For the text-containing cell, return its midpoint in [x, y] coordinate format. 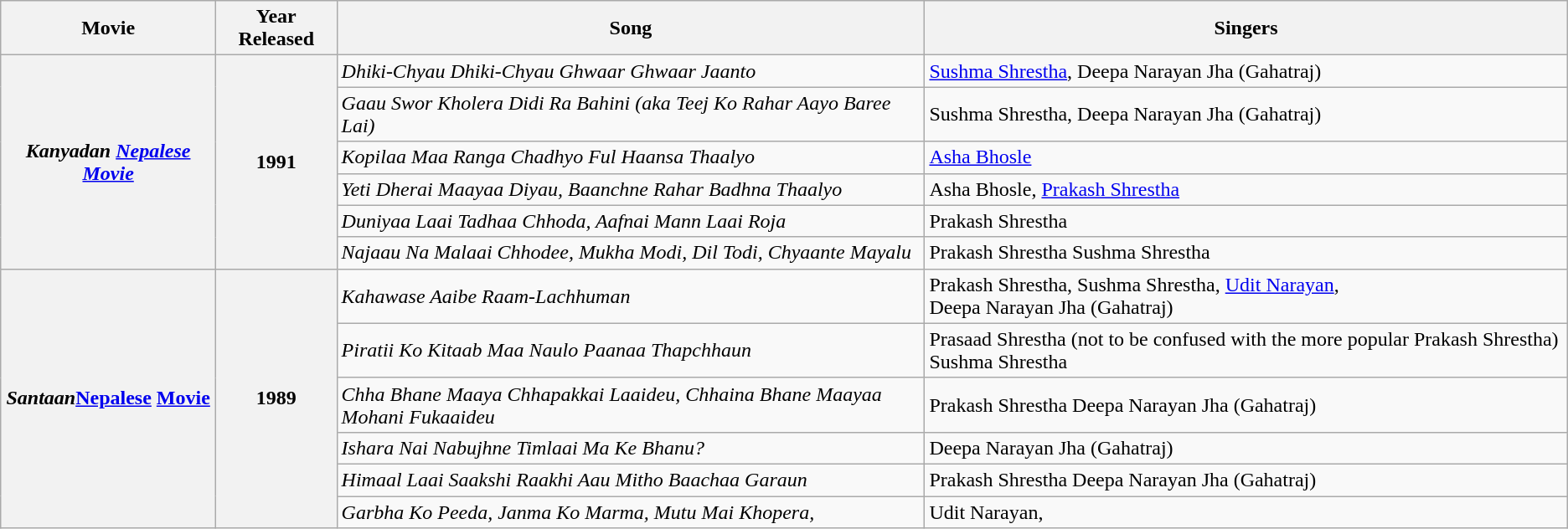
1989 [276, 398]
Piratii Ko Kitaab Maa Naulo Paanaa Thapchhaun [631, 350]
Garbha Ko Peeda, Janma Ko Marma, Mutu Mai Khopera, [631, 511]
Himaal Laai Saakshi Raakhi Aau Mitho Baachaa Garaun [631, 480]
Kopilaa Maa Ranga Chadhyo Ful Haansa Thaalyo [631, 157]
Udit Narayan, [1246, 511]
Asha Bhosle [1246, 157]
Movie [109, 28]
Singers [1246, 28]
Ishara Nai Nabujhne Timlaai Ma Ke Bhanu? [631, 448]
Najaau Na Malaai Chhodee, Mukha Modi, Dil Todi, Chyaante Mayalu [631, 253]
Kanyadan Nepalese Movie [109, 162]
Duniyaa Laai Tadhaa Chhoda, Aafnai Mann Laai Roja [631, 221]
Song [631, 28]
Kahawase Aaibe Raam-Lachhuman [631, 296]
Year Released [276, 28]
Prasaad Shrestha (not to be confused with the more popular Prakash Shrestha) Sushma Shrestha [1246, 350]
Deepa Narayan Jha (Gahatraj) [1246, 448]
Chha Bhane Maaya Chhapakkai Laaideu, Chhaina Bhane Maayaa Mohani Fukaaideu [631, 405]
Gaau Swor Kholera Didi Ra Bahini (aka Teej Ko Rahar Aayo Baree Lai) [631, 114]
1991 [276, 162]
Prakash Shrestha [1246, 221]
SantaanNepalese Movie [109, 398]
Yeti Dherai Maayaa Diyau, Baanchne Rahar Badhna Thaalyo [631, 189]
Asha Bhosle, Prakash Shrestha [1246, 189]
Dhiki-Chyau Dhiki-Chyau Ghwaar Ghwaar Jaanto [631, 71]
Prakash Shrestha Sushma Shrestha [1246, 253]
Prakash Shrestha, Sushma Shrestha, Udit Narayan,Deepa Narayan Jha (Gahatraj) [1246, 296]
